Output the (X, Y) coordinate of the center of the cell containing the given text.  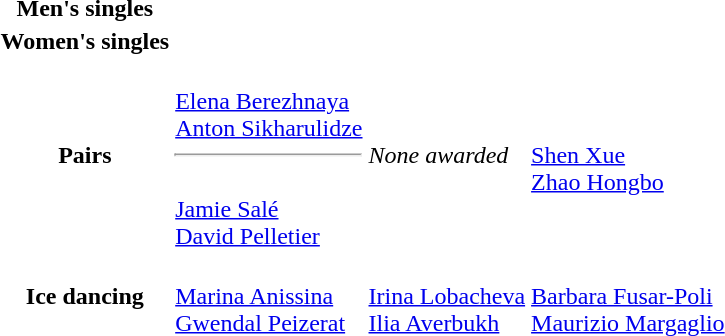
Elena BerezhnayaAnton Sikharulidze Jamie SaléDavid Pelletier (269, 155)
None awarded (447, 155)
